Output the (x, y) coordinate of the center of the cell containing the given text.  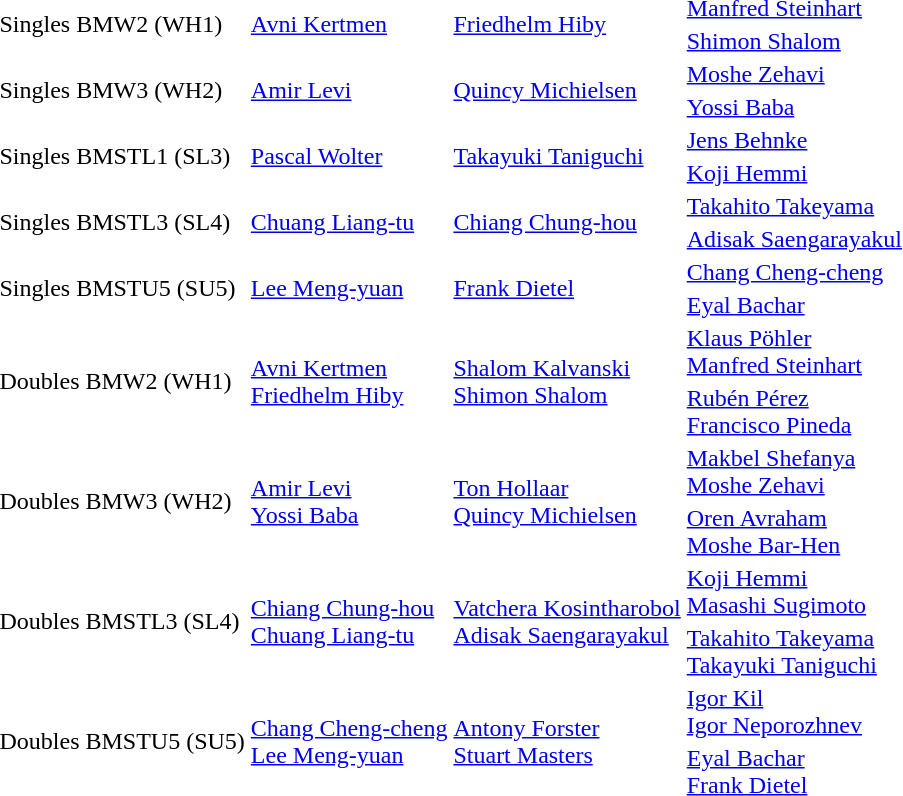
Adisak Saengarayakul (794, 239)
Igor Kil Igor Neporozhnev (794, 712)
Frank Dietel (567, 288)
Shalom Kalvanski Shimon Shalom (567, 382)
Koji Hemmi Masashi Sugimoto (794, 592)
Pascal Wolter (349, 156)
Oren Avraham Moshe Bar-Hen (794, 532)
Rubén Pérez Francisco Pineda (794, 412)
Quincy Michielsen (567, 90)
Jens Behnke (794, 140)
Takahito Takeyama (794, 206)
Yossi Baba (794, 107)
Moshe Zehavi (794, 74)
Vatchera Kosintharobol Adisak Saengarayakul (567, 622)
Lee Meng-yuan (349, 288)
Amir Levi Yossi Baba (349, 502)
Chuang Liang-tu (349, 222)
Chiang Chung-hou (567, 222)
Koji Hemmi (794, 173)
Amir Levi (349, 90)
Avni Kertmen Friedhelm Hiby (349, 382)
Eyal Bachar (794, 305)
Chang Cheng-cheng (794, 272)
Klaus Pöhler Manfred Steinhart (794, 352)
Ton Hollaar Quincy Michielsen (567, 502)
Chiang Chung-hou Chuang Liang-tu (349, 622)
Shimon Shalom (794, 41)
Takayuki Taniguchi (567, 156)
Makbel Shefanya Moshe Zehavi (794, 472)
Takahito Takeyama Takayuki Taniguchi (794, 652)
